Find where the given text appears and provide that cell's center as (x, y) coordinate. 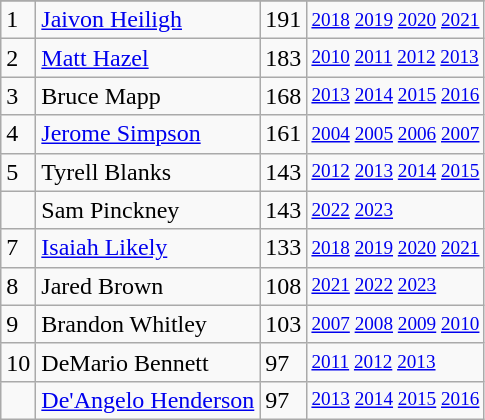
Brandon Whitley (148, 324)
2010 2011 2012 2013 (396, 58)
2021 2022 2023 (396, 286)
108 (284, 286)
2004 2005 2006 2007 (396, 134)
2011 2012 2013 (396, 362)
133 (284, 248)
DeMario Bennett (148, 362)
103 (284, 324)
168 (284, 96)
183 (284, 58)
9 (18, 324)
2007 2008 2009 2010 (396, 324)
Isaiah Likely (148, 248)
5 (18, 172)
Matt Hazel (148, 58)
Jared Brown (148, 286)
4 (18, 134)
7 (18, 248)
191 (284, 20)
Bruce Mapp (148, 96)
Jaivon Heiligh (148, 20)
161 (284, 134)
Sam Pinckney (148, 210)
De'Angelo Henderson (148, 400)
3 (18, 96)
Tyrell Blanks (148, 172)
Jerome Simpson (148, 134)
2 (18, 58)
8 (18, 286)
2012 2013 2014 2015 (396, 172)
2022 2023 (396, 210)
1 (18, 20)
10 (18, 362)
